Determine the (x, y) coordinate at the center of the cell enclosing the given text.  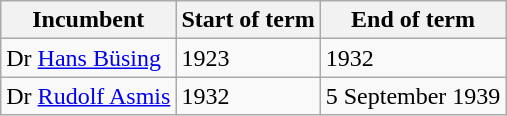
End of term (413, 20)
Dr Rudolf Asmis (88, 96)
1923 (248, 58)
5 September 1939 (413, 96)
Start of term (248, 20)
Dr Hans Büsing (88, 58)
Incumbent (88, 20)
